Return (x, y) of the center of cell containing provided text 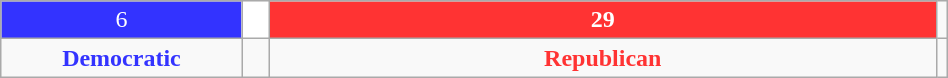
Democratic (122, 58)
6 (122, 20)
29 (602, 20)
Republican (602, 58)
